Capture the cell that displays the provided text and extract its [X, Y] central coordinate. 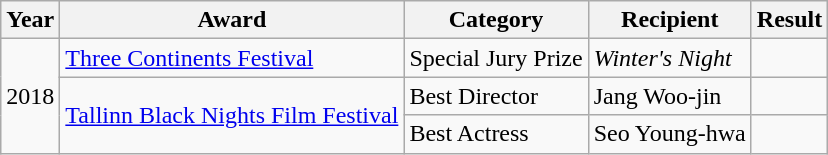
Best Director [496, 96]
Three Continents Festival [232, 58]
Result [789, 20]
Jang Woo-jin [670, 96]
Tallinn Black Nights Film Festival [232, 115]
Best Actress [496, 134]
Recipient [670, 20]
Category [496, 20]
Year [30, 20]
Winter's Night [670, 58]
Award [232, 20]
Special Jury Prize [496, 58]
Seo Young-hwa [670, 134]
2018 [30, 96]
